Detect which cell encompasses the target text, then output its (X, Y) center coordinate. 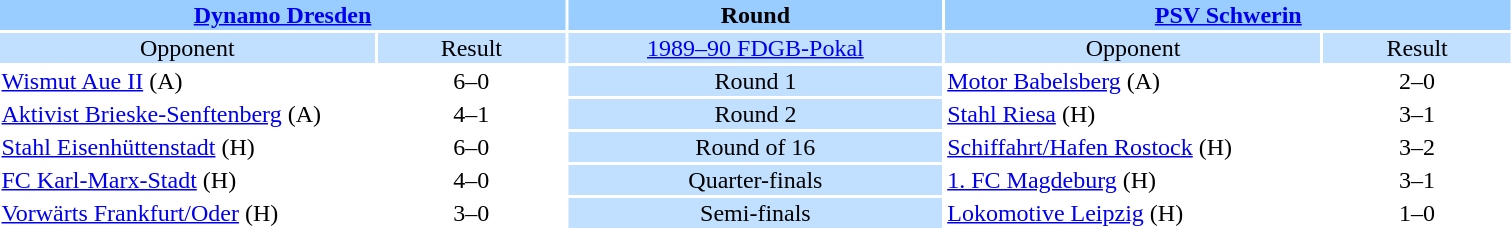
Wismut Aue II (A) (188, 81)
Lokomotive Leipzig (H) (1134, 213)
Round (756, 15)
1. FC Magdeburg (H) (1134, 180)
4–0 (472, 180)
2–0 (1416, 81)
Vorwärts Frankfurt/Oder (H) (188, 213)
4–1 (472, 114)
PSV Schwerin (1228, 15)
Round of 16 (756, 147)
Dynamo Dresden (282, 15)
Schiffahrt/Hafen Rostock (H) (1134, 147)
Motor Babelsberg (A) (1134, 81)
1989–90 FDGB-Pokal (756, 48)
Round 1 (756, 81)
3–2 (1416, 147)
Quarter-finals (756, 180)
3–0 (472, 213)
Round 2 (756, 114)
Aktivist Brieske-Senftenberg (A) (188, 114)
1–0 (1416, 213)
Stahl Riesa (H) (1134, 114)
Semi-finals (756, 213)
FC Karl-Marx-Stadt (H) (188, 180)
Stahl Eisenhüttenstadt (H) (188, 147)
